Search for the cell housing the specified text and yield its [x, y] center coordinate. 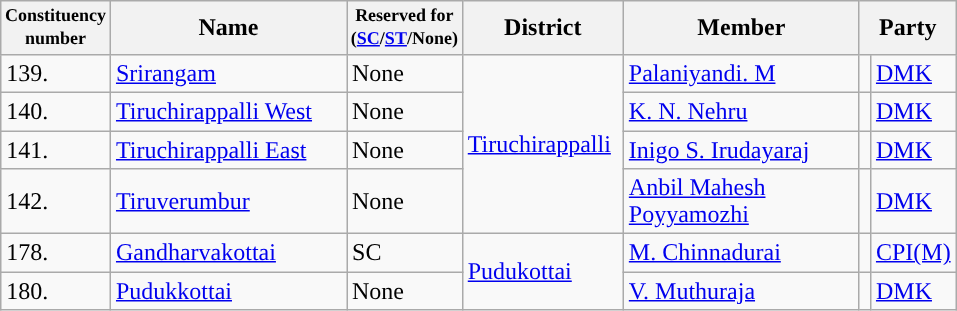
CPI(M) [913, 253]
Pudukottai [542, 272]
Anbil Mahesh Poyyamozhi [741, 202]
Tiruverumbur [228, 202]
140. [56, 111]
M. Chinnadurai [741, 253]
Gandharvakottai [228, 253]
139. [56, 73]
180. [56, 291]
Member [741, 28]
Constituency number [56, 28]
142. [56, 202]
Tiruchirappalli [542, 144]
SC [404, 253]
K. N. Nehru [741, 111]
Tiruchirappalli East [228, 150]
V. Muthuraja [741, 291]
Name [228, 28]
District [542, 28]
Pudukkottai [228, 291]
141. [56, 150]
Srirangam [228, 73]
Reserved for (SC/ST/None) [404, 28]
Party [908, 28]
178. [56, 253]
Inigo S. Irudayaraj [741, 150]
Palaniyandi. M [741, 73]
Tiruchirappalli West [228, 111]
